Pinpoint the cell where the given text exists, returning its (X, Y) midpoint coordinate. 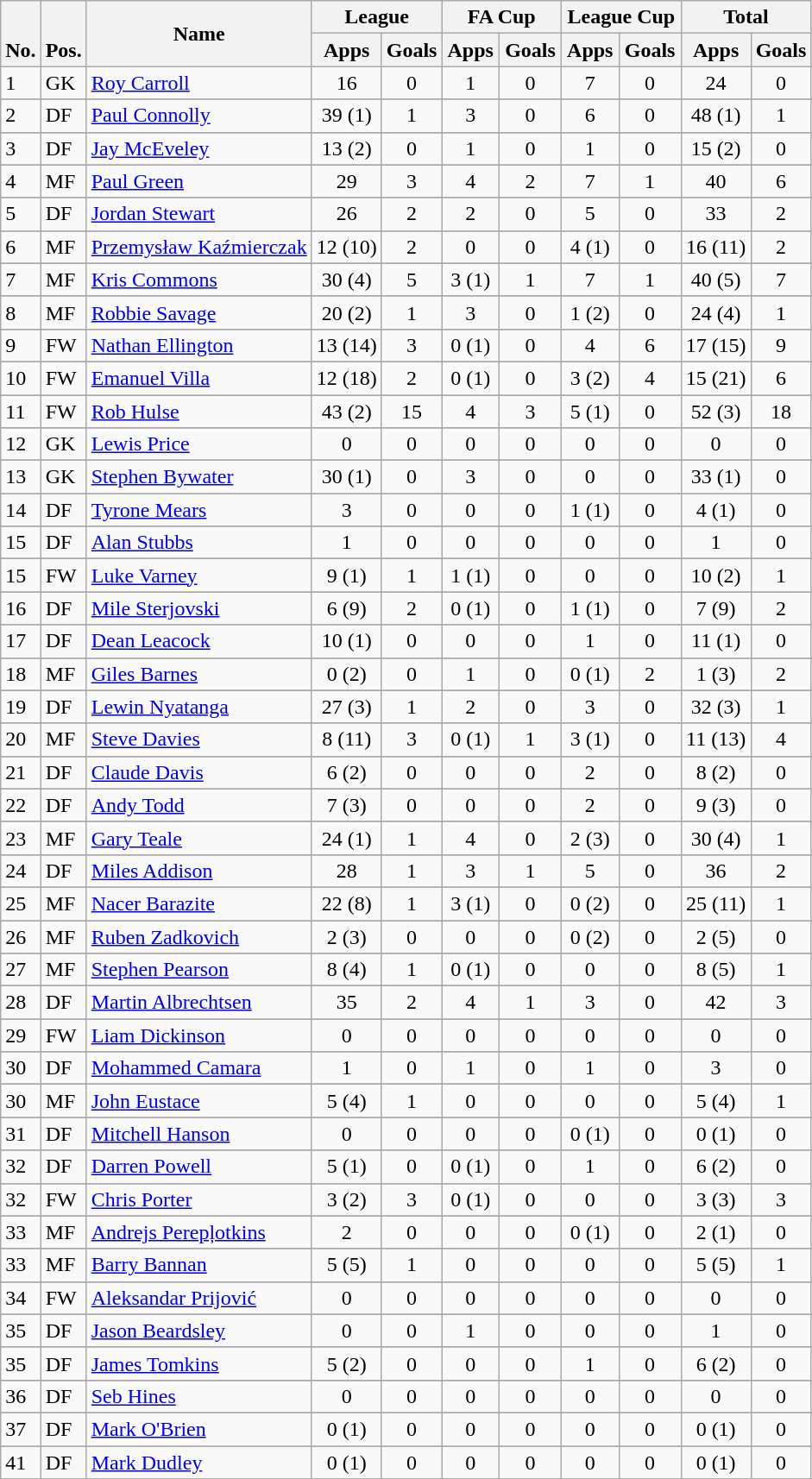
Luke Varney (198, 576)
25 (21, 903)
Paul Connolly (198, 116)
15 (21) (716, 378)
Lewin Nyatanga (198, 707)
34 (21, 1298)
22 (21, 805)
8 (2) (716, 772)
Kris Commons (198, 280)
Darren Powell (198, 1167)
Andy Todd (198, 805)
Paul Green (198, 181)
Mohammed Camara (198, 1068)
Ruben Zadkovich (198, 936)
11 (13) (716, 739)
25 (11) (716, 903)
Aleksandar Prijović (198, 1298)
8 (4) (347, 970)
1 (2) (590, 312)
Andrejs Perepļotkins (198, 1232)
37 (21, 1429)
Liam Dickinson (198, 1035)
16 (11) (716, 247)
27 (3) (347, 707)
13 (21, 477)
20 (2) (347, 312)
1 (3) (716, 674)
Jason Beardsley (198, 1331)
Stephen Bywater (198, 477)
17 (15) (716, 345)
Jordan Stewart (198, 214)
15 (2) (716, 148)
14 (21, 510)
10 (1) (347, 641)
Steve Davies (198, 739)
Alan Stubbs (198, 543)
Seb Hines (198, 1396)
Stephen Pearson (198, 970)
6 (9) (347, 608)
20 (21, 739)
40 (5) (716, 280)
Przemysław Kaźmierczak (198, 247)
19 (21, 707)
3 (3) (716, 1199)
Miles Addison (198, 871)
Dean Leacock (198, 641)
9 (1) (347, 576)
Martin Albrechtsen (198, 1003)
8 (11) (347, 739)
27 (21, 970)
Giles Barnes (198, 674)
Mitchell Hanson (198, 1134)
17 (21, 641)
52 (3) (716, 412)
Mark O'Brien (198, 1429)
Claude Davis (198, 772)
33 (1) (716, 477)
Mark Dudley (198, 1463)
40 (716, 181)
Gary Teale (198, 838)
11 (21, 412)
Barry Bannan (198, 1265)
7 (3) (347, 805)
Emanuel Villa (198, 378)
31 (21, 1134)
8 (21, 312)
Total (746, 17)
12 (18) (347, 378)
12 (21, 444)
24 (4) (716, 312)
FA Cup (502, 17)
48 (1) (716, 116)
2 (1) (716, 1232)
Nacer Barazite (198, 903)
Name (198, 34)
12 (10) (347, 247)
21 (21, 772)
13 (2) (347, 148)
23 (21, 838)
9 (3) (716, 805)
Roy Carroll (198, 83)
League Cup (621, 17)
League (376, 17)
11 (1) (716, 641)
32 (3) (716, 707)
Tyrone Mears (198, 510)
41 (21, 1463)
John Eustace (198, 1101)
24 (1) (347, 838)
James Tomkins (198, 1363)
Jay McEveley (198, 148)
Rob Hulse (198, 412)
39 (1) (347, 116)
Robbie Savage (198, 312)
Mile Sterjovski (198, 608)
43 (2) (347, 412)
10 (21, 378)
Chris Porter (198, 1199)
10 (2) (716, 576)
7 (9) (716, 608)
Pos. (64, 34)
8 (5) (716, 970)
No. (21, 34)
Lewis Price (198, 444)
5 (2) (347, 1363)
13 (14) (347, 345)
30 (1) (347, 477)
2 (5) (716, 936)
Nathan Ellington (198, 345)
22 (8) (347, 903)
42 (716, 1003)
